Locate the cell with the specified text and output its [x, y] center coordinate. 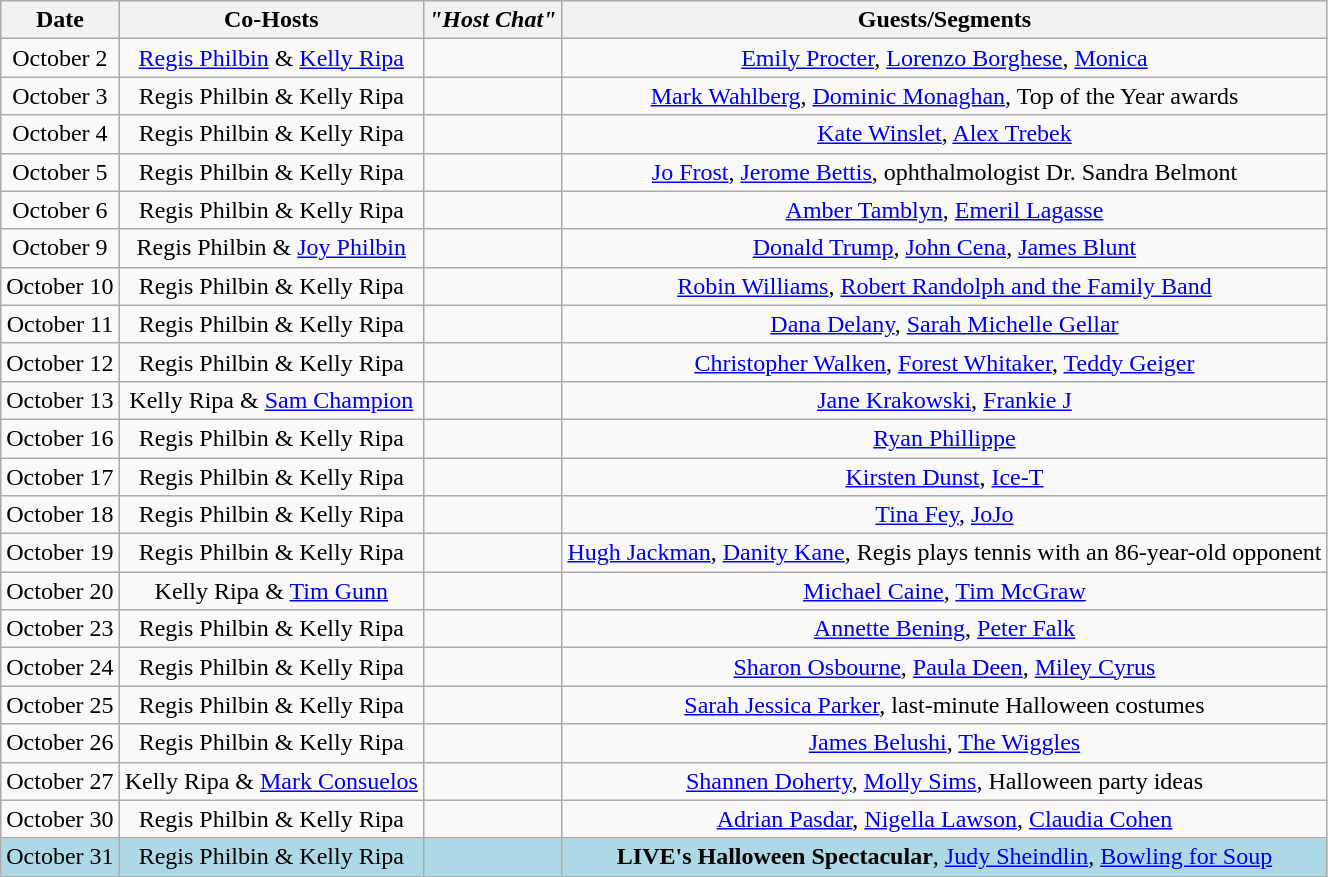
Amber Tamblyn, Emeril Lagasse [944, 210]
October 31 [60, 857]
October 17 [60, 477]
Kirsten Dunst, Ice-T [944, 477]
October 11 [60, 324]
Christopher Walken, Forest Whitaker, Teddy Geiger [944, 362]
Hugh Jackman, Danity Kane, Regis plays tennis with an 86-year-old opponent [944, 553]
October 20 [60, 591]
Sarah Jessica Parker, last-minute Halloween costumes [944, 705]
October 23 [60, 629]
October 5 [60, 172]
October 26 [60, 743]
Michael Caine, Tim McGraw [944, 591]
Emily Procter, Lorenzo Borghese, Monica [944, 58]
October 9 [60, 248]
October 10 [60, 286]
Dana Delany, Sarah Michelle Gellar [944, 324]
October 2 [60, 58]
Adrian Pasdar, Nigella Lawson, Claudia Cohen [944, 819]
Tina Fey, JoJo [944, 515]
"Host Chat" [492, 20]
October 25 [60, 705]
Sharon Osbourne, Paula Deen, Miley Cyrus [944, 667]
Robin Williams, Robert Randolph and the Family Band [944, 286]
Kelly Ripa & Sam Champion [271, 400]
October 3 [60, 96]
Kelly Ripa & Tim Gunn [271, 591]
October 16 [60, 438]
Jane Krakowski, Frankie J [944, 400]
Date [60, 20]
Regis Philbin & Joy Philbin [271, 248]
Jo Frost, Jerome Bettis, ophthalmologist Dr. Sandra Belmont [944, 172]
October 4 [60, 134]
Annette Bening, Peter Falk [944, 629]
October 18 [60, 515]
Donald Trump, John Cena, James Blunt [944, 248]
Kelly Ripa & Mark Consuelos [271, 781]
Shannen Doherty, Molly Sims, Halloween party ideas [944, 781]
Kate Winslet, Alex Trebek [944, 134]
October 6 [60, 210]
James Belushi, The Wiggles [944, 743]
October 13 [60, 400]
October 19 [60, 553]
October 30 [60, 819]
Co-Hosts [271, 20]
October 27 [60, 781]
October 12 [60, 362]
Mark Wahlberg, Dominic Monaghan, Top of the Year awards [944, 96]
LIVE's Halloween Spectacular, Judy Sheindlin, Bowling for Soup [944, 857]
October 24 [60, 667]
Guests/Segments [944, 20]
Ryan Phillippe [944, 438]
